Scan for the cell matching the given text and deliver its (X, Y) coordinate at center. 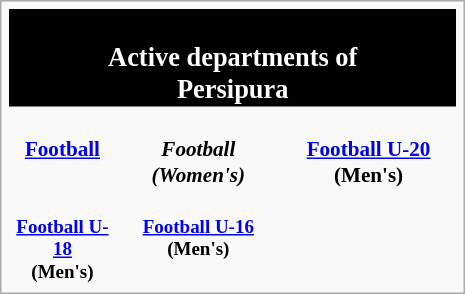
Football (62, 149)
Football U-18 (Men's) (62, 238)
Active departments ofPersipura (232, 58)
Football (Women's) (198, 149)
Football U-20 (Men's) (368, 149)
Football U-16 (Men's) (198, 238)
